Capture the cell that displays the provided text and extract its (x, y) central coordinate. 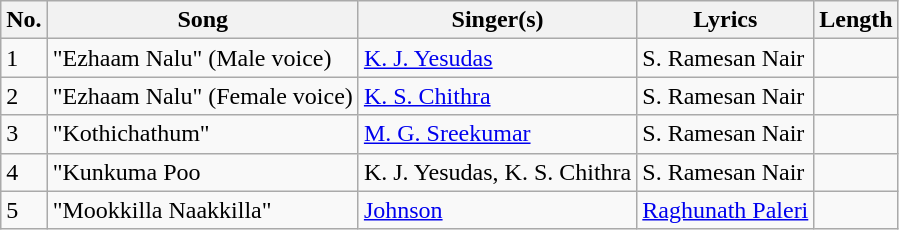
5 (24, 210)
4 (24, 172)
Johnson (497, 210)
"Ezhaam Nalu" (Male voice) (202, 58)
1 (24, 58)
2 (24, 96)
3 (24, 134)
"Kunkuma Poo (202, 172)
Length (856, 20)
Lyrics (726, 20)
No. (24, 20)
M. G. Sreekumar (497, 134)
K. J. Yesudas (497, 58)
K. J. Yesudas, K. S. Chithra (497, 172)
Raghunath Paleri (726, 210)
K. S. Chithra (497, 96)
"Ezhaam Nalu" (Female voice) (202, 96)
"Kothichathum" (202, 134)
Song (202, 20)
"Mookkilla Naakkilla" (202, 210)
Singer(s) (497, 20)
